Provide the (X, Y) coordinate of the cell's center where the given text is located.  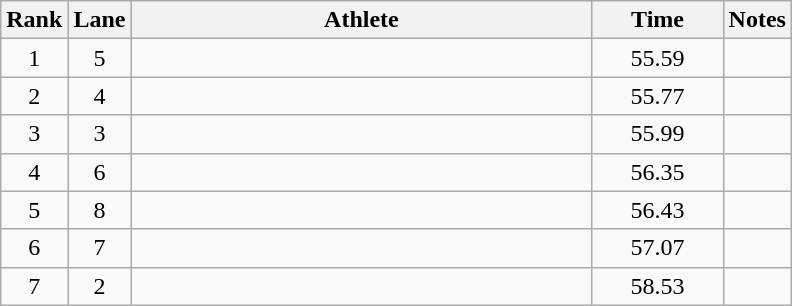
56.43 (658, 210)
57.07 (658, 248)
58.53 (658, 286)
56.35 (658, 172)
Notes (757, 20)
8 (100, 210)
Athlete (362, 20)
1 (34, 58)
Rank (34, 20)
Time (658, 20)
55.99 (658, 134)
Lane (100, 20)
55.59 (658, 58)
55.77 (658, 96)
